Find where the given text appears and provide that cell's center as (x, y) coordinate. 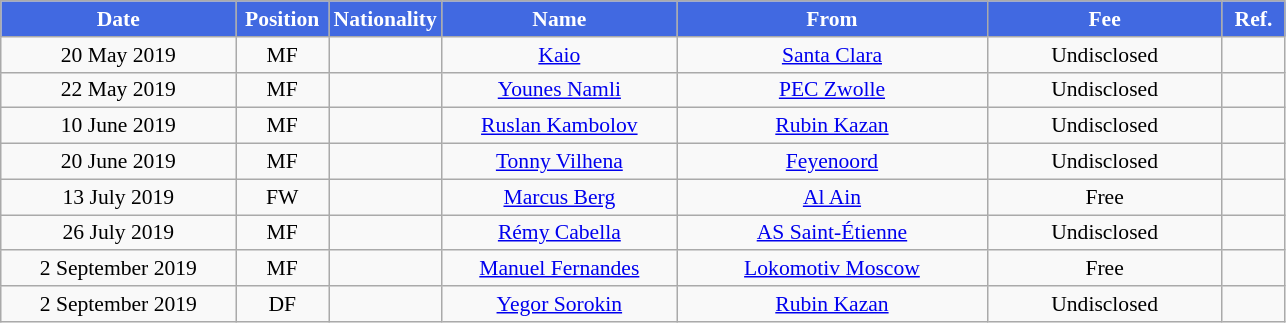
Rémy Cabella (560, 233)
Feyenoord (832, 162)
26 July 2019 (118, 233)
Lokomotiv Moscow (832, 269)
Position (282, 19)
Marcus Berg (560, 197)
Younes Namli (560, 90)
Santa Clara (832, 55)
From (832, 19)
Name (560, 19)
10 June 2019 (118, 126)
DF (282, 304)
Manuel Fernandes (560, 269)
Nationality (384, 19)
20 June 2019 (118, 162)
Ruslan Kambolov (560, 126)
20 May 2019 (118, 55)
22 May 2019 (118, 90)
Kaio (560, 55)
Al Ain (832, 197)
FW (282, 197)
Ref. (1254, 19)
Date (118, 19)
PEC Zwolle (832, 90)
Fee (1104, 19)
Yegor Sorokin (560, 304)
AS Saint-Étienne (832, 233)
13 July 2019 (118, 197)
Tonny Vilhena (560, 162)
